Provide the (x, y) coordinate of the cell's center where the given text is located.  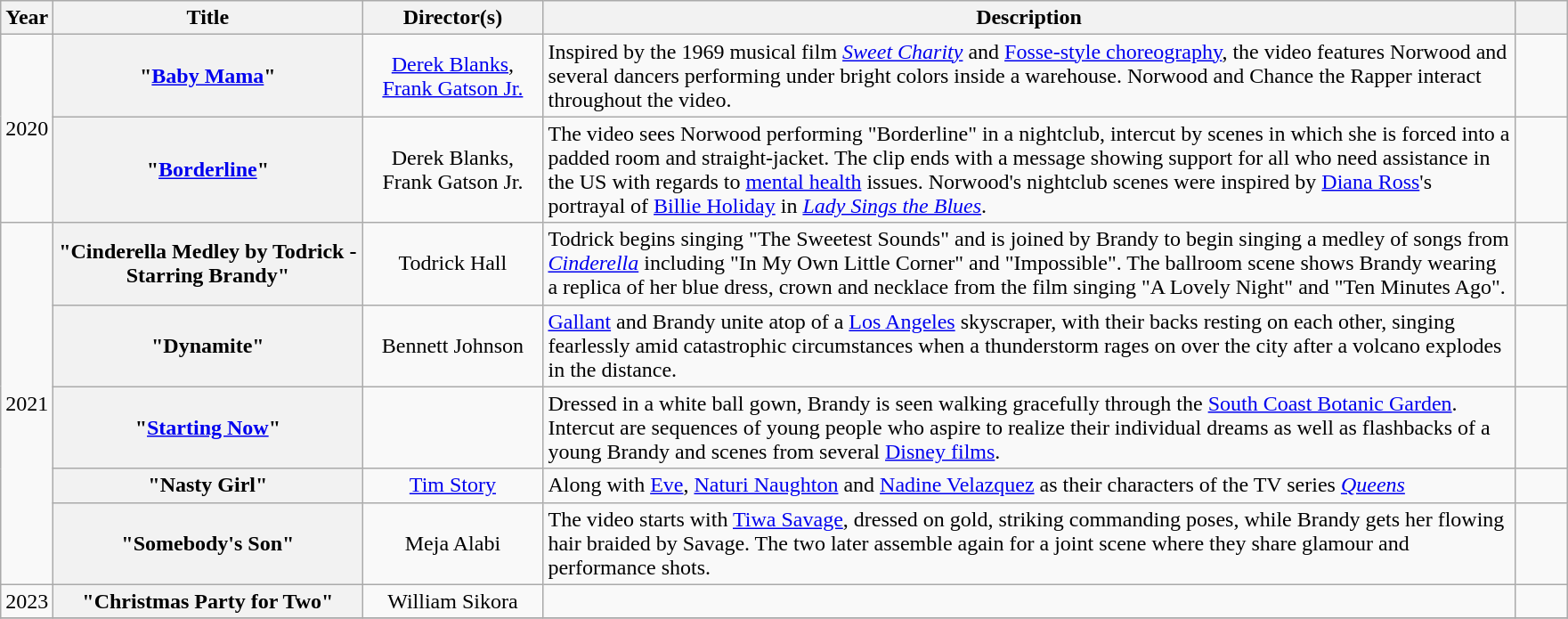
"Nasty Girl" (208, 485)
Todrick Hall (452, 264)
"Somebody's Son" (208, 543)
2023 (27, 601)
Director(s) (452, 18)
2020 (27, 128)
2021 (27, 403)
"Dynamite" (208, 346)
Year (27, 18)
Bennett Johnson (452, 346)
"Starting Now" (208, 428)
Tim Story (452, 485)
Along with Eve, Naturi Naughton and Nadine Velazquez as their characters of the TV series Queens (1029, 485)
"Christmas Party for Two" (208, 601)
"Cinderella Medley by Todrick - Starring Brandy" (208, 264)
"Borderline" (208, 169)
William Sikora (452, 601)
Title (208, 18)
Description (1029, 18)
"Baby Mama" (208, 76)
Meja Alabi (452, 543)
